Return [x, y] of the center of cell containing provided text 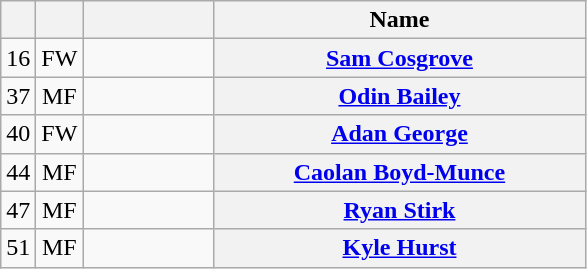
16 [18, 58]
Ryan Stirk [400, 210]
51 [18, 248]
37 [18, 96]
Adan George [400, 134]
40 [18, 134]
Kyle Hurst [400, 248]
44 [18, 172]
47 [18, 210]
Caolan Boyd-Munce [400, 172]
Sam Cosgrove [400, 58]
Name [400, 20]
Odin Bailey [400, 96]
